Output the [X, Y] coordinate of the center of the cell containing the given text.  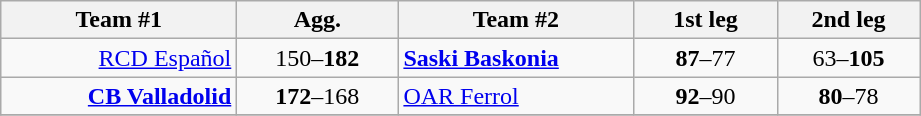
OAR Ferrol [516, 96]
92–90 [706, 96]
63–105 [848, 58]
150–182 [318, 58]
CB Valladolid [119, 96]
1st leg [706, 20]
2nd leg [848, 20]
RCD Español [119, 58]
87–77 [706, 58]
80–78 [848, 96]
172–168 [318, 96]
Saski Baskonia [516, 58]
Team #1 [119, 20]
Team #2 [516, 20]
Agg. [318, 20]
